Capture the cell that displays the provided text and extract its (x, y) central coordinate. 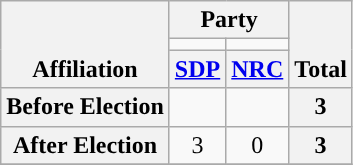
After Election (86, 145)
SDP (197, 69)
Before Election (86, 107)
Total (321, 44)
0 (258, 145)
Affiliation (86, 44)
NRC (258, 69)
Party (228, 20)
